Identify which cell holds the provided text, then report its (X, Y) central coordinate. 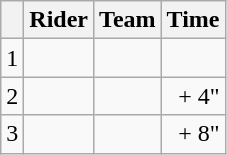
Rider (59, 20)
+ 4" (193, 96)
Team (128, 20)
1 (12, 58)
+ 8" (193, 134)
2 (12, 96)
3 (12, 134)
Time (193, 20)
